Scan for the cell matching the given text and deliver its (X, Y) coordinate at center. 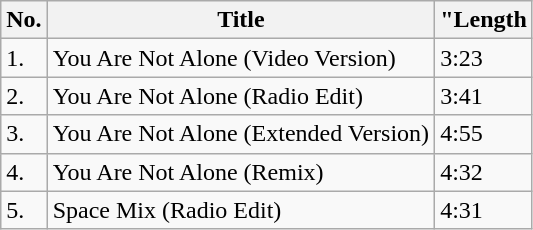
No. (24, 20)
You Are Not Alone (Radio Edit) (240, 96)
5. (24, 210)
1. (24, 58)
You Are Not Alone (Remix) (240, 172)
You Are Not Alone (Extended Version) (240, 134)
4:32 (484, 172)
3:23 (484, 58)
3:41 (484, 96)
Title (240, 20)
4:55 (484, 134)
4:31 (484, 210)
"Length (484, 20)
3. (24, 134)
Space Mix (Radio Edit) (240, 210)
You Are Not Alone (Video Version) (240, 58)
4. (24, 172)
2. (24, 96)
